Locate the cell with the specified text and output its [X, Y] center coordinate. 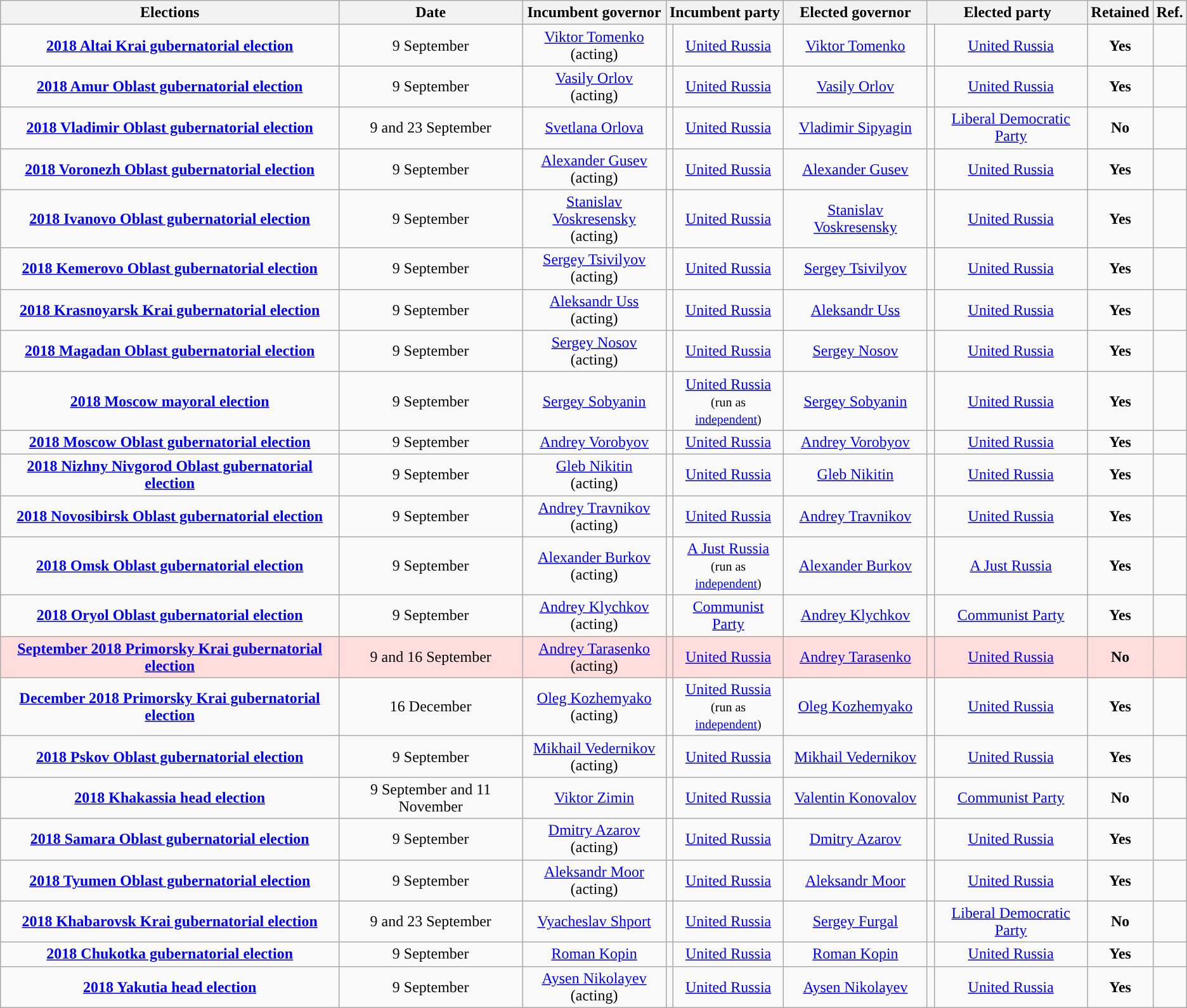
Valentin Konovalov [856, 798]
Viktor Tomenko [856, 46]
Andrey Klychkov(acting) [595, 616]
Viktor Tomenko(acting) [595, 46]
2018 Samara Oblast gubernatorial election [170, 839]
2018 Khakassia head election [170, 798]
Alexander Gusev(acting) [595, 169]
Stanislav Voskresensky(acting) [595, 219]
Elected governor [856, 13]
Oleg Kozhemyako(acting) [595, 707]
A Just Russia(run as independent) [729, 566]
December 2018 Primorsky Krai gubernatorial election [170, 707]
2018 Novosibirsk Oblast gubernatorial election [170, 516]
2018 Moscow Oblast gubernatorial election [170, 442]
Aleksandr Uss(acting) [595, 309]
9 and 16 September [431, 657]
2018 Altai Krai gubernatorial election [170, 46]
Gleb Nikitin(acting) [595, 474]
Aysen Nikolayev(acting) [595, 986]
Date [431, 13]
2018 Krasnoyarsk Krai gubernatorial election [170, 309]
Aleksandr Moor [856, 880]
Dmitry Azarov [856, 839]
Ref. [1169, 13]
A Just Russia [1011, 566]
2018 Omsk Oblast gubernatorial election [170, 566]
Viktor Zimin [595, 798]
Vladimir Sipyagin [856, 128]
Svetlana Orlova [595, 128]
2018 Oryol Oblast gubernatorial election [170, 616]
2018 Chukotka gubernatorial election [170, 954]
Vasily Orlov [856, 86]
Mikhail Vedernikov(acting) [595, 757]
2018 Moscow mayoral election [170, 401]
Incumbent party [724, 13]
2018 Pskov Oblast gubernatorial election [170, 757]
Andrey Travnikov [856, 516]
2018 Tyumen Oblast gubernatorial election [170, 880]
2018 Kemerovo Oblast gubernatorial election [170, 269]
Oleg Kozhemyako [856, 707]
Elected party [1007, 13]
Alexander Burkov [856, 566]
Andrey Tarasenko(acting) [595, 657]
2018 Vladimir Oblast gubernatorial election [170, 128]
Sergey Nosov(acting) [595, 351]
Sergey Tsivilyov(acting) [595, 269]
Mikhail Vedernikov [856, 757]
2018 Voronezh Oblast gubernatorial election [170, 169]
2018 Ivanovo Oblast gubernatorial election [170, 219]
Vasily Orlov(acting) [595, 86]
Sergey Tsivilyov [856, 269]
Stanislav Voskresensky [856, 219]
Aleksandr Moor(acting) [595, 880]
9 September and 11 November [431, 798]
Elections [170, 13]
Incumbent governor [595, 13]
Andrey Travnikov(acting) [595, 516]
16 December [431, 707]
2018 Magadan Oblast gubernatorial election [170, 351]
Alexander Gusev [856, 169]
Retained [1120, 13]
2018 Amur Oblast gubernatorial election [170, 86]
Andrey Tarasenko [856, 657]
Alexander Burkov(acting) [595, 566]
2018 Khabarovsk Krai gubernatorial election [170, 922]
Gleb Nikitin [856, 474]
2018 Nizhny Nivgorod Oblast gubernatorial election [170, 474]
Andrey Klychkov [856, 616]
Vyacheslav Shport [595, 922]
Sergey Nosov [856, 351]
Aleksandr Uss [856, 309]
September 2018 Primorsky Krai gubernatorial election [170, 657]
Dmitry Azarov(acting) [595, 839]
Aysen Nikolayev [856, 986]
Sergey Furgal [856, 922]
2018 Yakutia head election [170, 986]
